Return the (x, y) coordinate for the center point of the cell that contains the specified text.  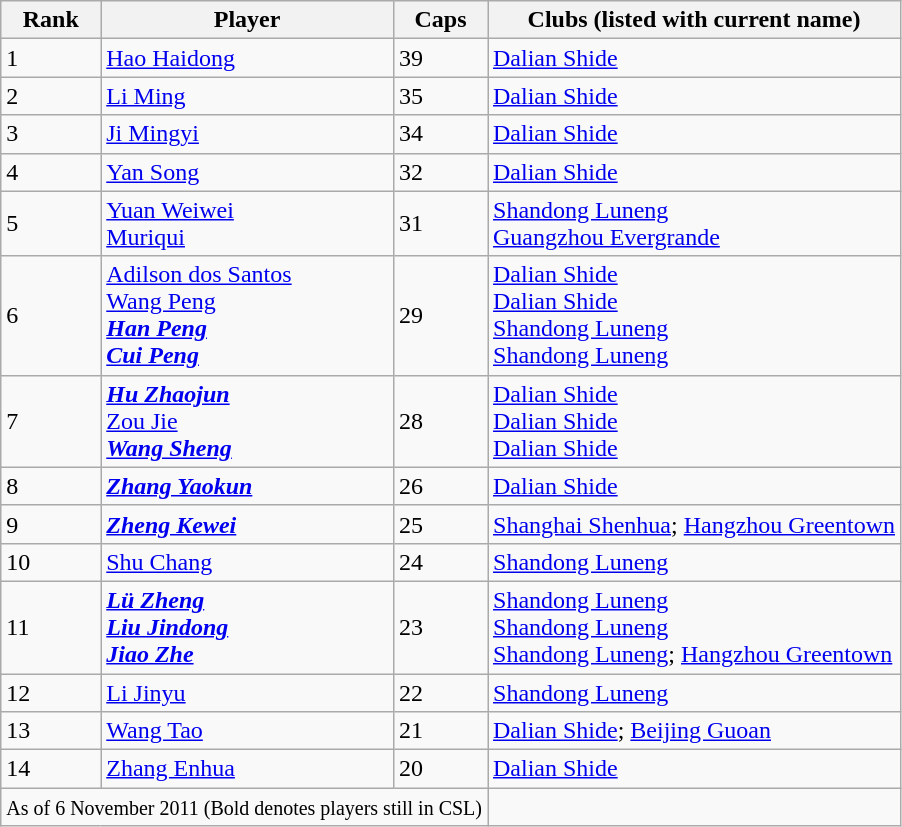
35 (440, 96)
14 (51, 769)
34 (440, 134)
1 (51, 58)
24 (440, 562)
8 (51, 486)
11 (51, 627)
Shandong LunengShandong LunengShandong Luneng; Hangzhou Greentown (694, 627)
21 (440, 731)
Dalian Shide; Beijing Guoan (694, 731)
25 (440, 524)
Shu Chang (248, 562)
Yuan Weiwei Muriqui (248, 224)
Li Ming (248, 96)
6 (51, 316)
Zheng Kewei (248, 524)
3 (51, 134)
Dalian ShideDalian ShideDalian Shide (694, 421)
Shandong LunengGuangzhou Evergrande (694, 224)
29 (440, 316)
Wang Tao (248, 731)
12 (51, 693)
7 (51, 421)
Lü Zheng Liu Jindong Jiao Zhe (248, 627)
4 (51, 172)
2 (51, 96)
As of 6 November 2011 (Bold denotes players still in CSL) (244, 807)
Rank (51, 20)
28 (440, 421)
Zhang Yaokun (248, 486)
Player (248, 20)
31 (440, 224)
22 (440, 693)
Adilson dos Santos Wang Peng Han Peng Cui Peng (248, 316)
32 (440, 172)
Zhang Enhua (248, 769)
39 (440, 58)
Yan Song (248, 172)
Clubs (listed with current name) (694, 20)
Dalian ShideDalian ShideShandong LunengShandong Luneng (694, 316)
Shanghai Shenhua; Hangzhou Greentown (694, 524)
Caps (440, 20)
5 (51, 224)
9 (51, 524)
Ji Mingyi (248, 134)
10 (51, 562)
Hu Zhaojun Zou Jie Wang Sheng (248, 421)
Hao Haidong (248, 58)
13 (51, 731)
20 (440, 769)
26 (440, 486)
Li Jinyu (248, 693)
23 (440, 627)
